Detect which cell encompasses the target text, then output its (X, Y) center coordinate. 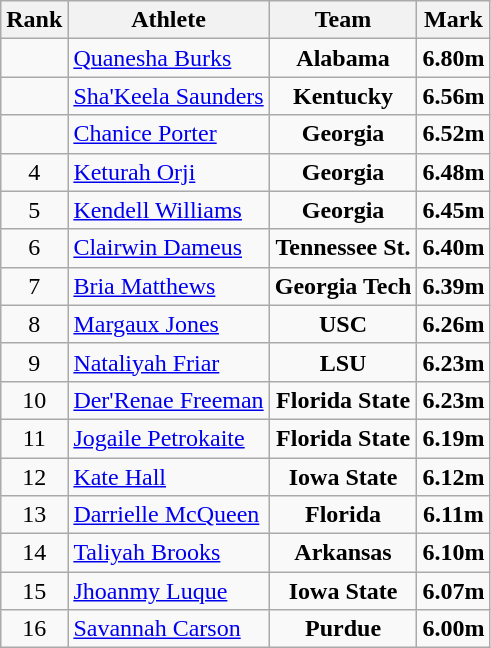
5 (34, 210)
Georgia Tech (343, 286)
Sha'Keela Saunders (168, 96)
Bria Matthews (168, 286)
Purdue (343, 629)
14 (34, 553)
Athlete (168, 20)
Jogaile Petrokaite (168, 438)
6 (34, 248)
Kate Hall (168, 477)
6.00m (454, 629)
Mark (454, 20)
6.48m (454, 172)
6.26m (454, 324)
6.11m (454, 515)
9 (34, 362)
4 (34, 172)
Kentucky (343, 96)
Quanesha Burks (168, 58)
Darrielle McQueen (168, 515)
Alabama (343, 58)
Tennessee St. (343, 248)
Team (343, 20)
Kendell Williams (168, 210)
6.40m (454, 248)
10 (34, 400)
Nataliyah Friar (168, 362)
USC (343, 324)
11 (34, 438)
12 (34, 477)
LSU (343, 362)
6.10m (454, 553)
6.12m (454, 477)
6.07m (454, 591)
6.45m (454, 210)
Keturah Orji (168, 172)
6.56m (454, 96)
Clairwin Dameus (168, 248)
6.52m (454, 134)
8 (34, 324)
6.80m (454, 58)
6.39m (454, 286)
16 (34, 629)
7 (34, 286)
Rank (34, 20)
Der'Renae Freeman (168, 400)
Jhoanmy Luque (168, 591)
Taliyah Brooks (168, 553)
15 (34, 591)
6.19m (454, 438)
Florida (343, 515)
Margaux Jones (168, 324)
Arkansas (343, 553)
13 (34, 515)
Chanice Porter (168, 134)
Savannah Carson (168, 629)
